Identify which cell holds the provided text, then report its [X, Y] central coordinate. 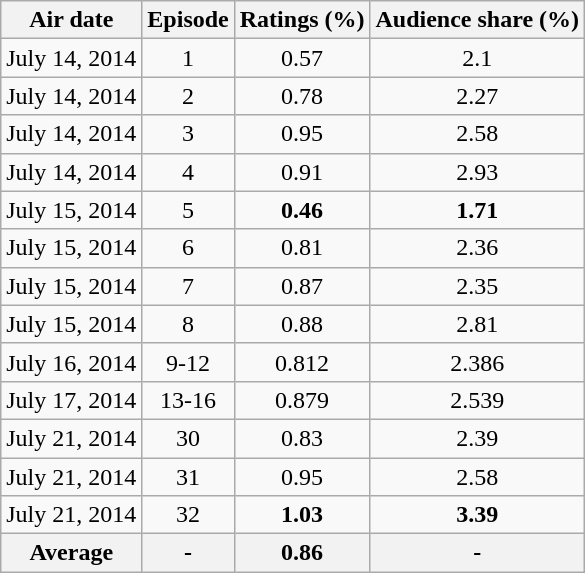
6 [188, 248]
Audience share (%) [478, 20]
0.46 [302, 210]
Air date [72, 20]
2.386 [478, 362]
2.539 [478, 400]
2.27 [478, 96]
30 [188, 438]
9-12 [188, 362]
0.86 [302, 553]
0.88 [302, 324]
4 [188, 172]
July 17, 2014 [72, 400]
32 [188, 515]
0.83 [302, 438]
2.93 [478, 172]
1 [188, 58]
2.36 [478, 248]
0.812 [302, 362]
0.81 [302, 248]
0.78 [302, 96]
2.39 [478, 438]
3 [188, 134]
0.879 [302, 400]
1.03 [302, 515]
Ratings (%) [302, 20]
2.35 [478, 286]
0.91 [302, 172]
Episode [188, 20]
2.1 [478, 58]
3.39 [478, 515]
Average [72, 553]
0.87 [302, 286]
1.71 [478, 210]
5 [188, 210]
7 [188, 286]
2.81 [478, 324]
2 [188, 96]
July 16, 2014 [72, 362]
13-16 [188, 400]
31 [188, 477]
0.57 [302, 58]
8 [188, 324]
